Capture the cell that displays the provided text and extract its (x, y) central coordinate. 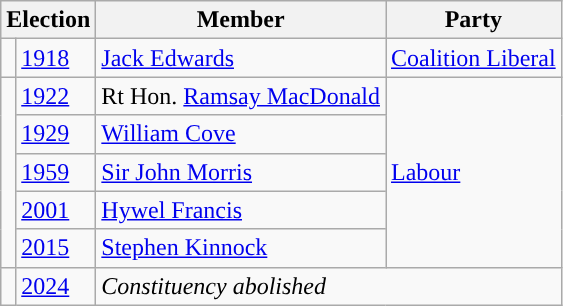
Rt Hon. Ramsay MacDonald (241, 96)
Stephen Kinnock (241, 248)
Hywel Francis (241, 210)
1959 (56, 172)
1929 (56, 134)
Jack Edwards (241, 58)
2001 (56, 210)
Member (241, 20)
2024 (56, 286)
Party (474, 20)
Labour (474, 172)
1922 (56, 96)
Sir John Morris (241, 172)
Coalition Liberal (474, 58)
1918 (56, 58)
Election (48, 20)
2015 (56, 248)
William Cove (241, 134)
Constituency abolished (328, 286)
